Extract the [X, Y] coordinate from the center of the cell holding the provided text.  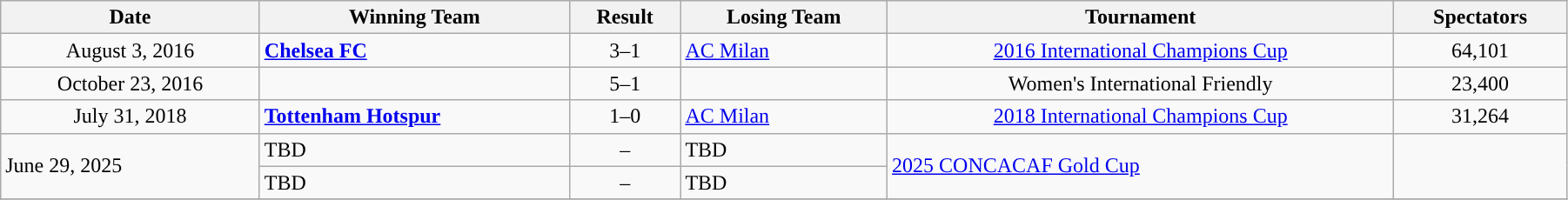
August 3, 2016 [131, 50]
64,101 [1481, 50]
Winning Team [414, 17]
Date [131, 17]
2018 International Champions Cup [1141, 117]
3–1 [625, 50]
31,264 [1481, 117]
Spectators [1481, 17]
Result [625, 17]
June 29, 2025 [131, 166]
1–0 [625, 117]
2016 International Champions Cup [1141, 50]
Women's International Friendly [1141, 83]
23,400 [1481, 83]
2025 CONCACAF Gold Cup [1141, 166]
October 23, 2016 [131, 83]
Tournament [1141, 17]
July 31, 2018 [131, 117]
5–1 [625, 83]
Chelsea FC [414, 50]
Tottenham Hotspur [414, 117]
Losing Team [784, 17]
